Determine the (X, Y) coordinate at the center of the cell enclosing the given text.  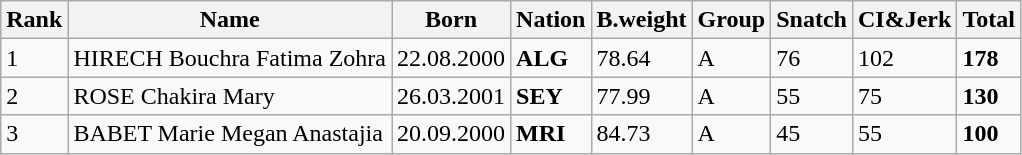
Born (452, 20)
CI&Jerk (904, 20)
Snatch (812, 20)
178 (989, 58)
SEY (551, 96)
Group (732, 20)
130 (989, 96)
2 (34, 96)
ROSE Chakira Mary (230, 96)
Name (230, 20)
78.64 (642, 58)
102 (904, 58)
77.99 (642, 96)
Rank (34, 20)
26.03.2001 (452, 96)
22.08.2000 (452, 58)
45 (812, 134)
B.weight (642, 20)
100 (989, 134)
76 (812, 58)
HIRECH Bouchra Fatima Zohra (230, 58)
20.09.2000 (452, 134)
ALG (551, 58)
1 (34, 58)
Nation (551, 20)
Total (989, 20)
MRI (551, 134)
75 (904, 96)
84.73 (642, 134)
3 (34, 134)
BABET Marie Megan Anastajia (230, 134)
